Scan for the cell matching the given text and deliver its (X, Y) coordinate at center. 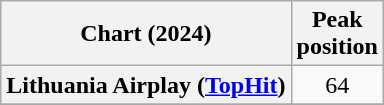
Peak position (337, 34)
Chart (2024) (146, 34)
64 (337, 85)
Lithuania Airplay (TopHit) (146, 85)
